Search for the cell housing the specified text and yield its [x, y] center coordinate. 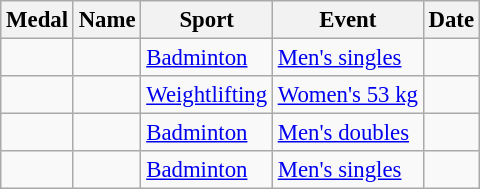
Date [451, 20]
Men's doubles [348, 133]
Sport [207, 20]
Weightlifting [207, 95]
Event [348, 20]
Name [107, 20]
Medal [38, 20]
Women's 53 kg [348, 95]
